Provide the (x, y) coordinate of the cell's center where the given text is located.  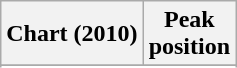
Peakposition (189, 34)
Chart (2010) (72, 34)
